Search for the cell housing the specified text and yield its (x, y) center coordinate. 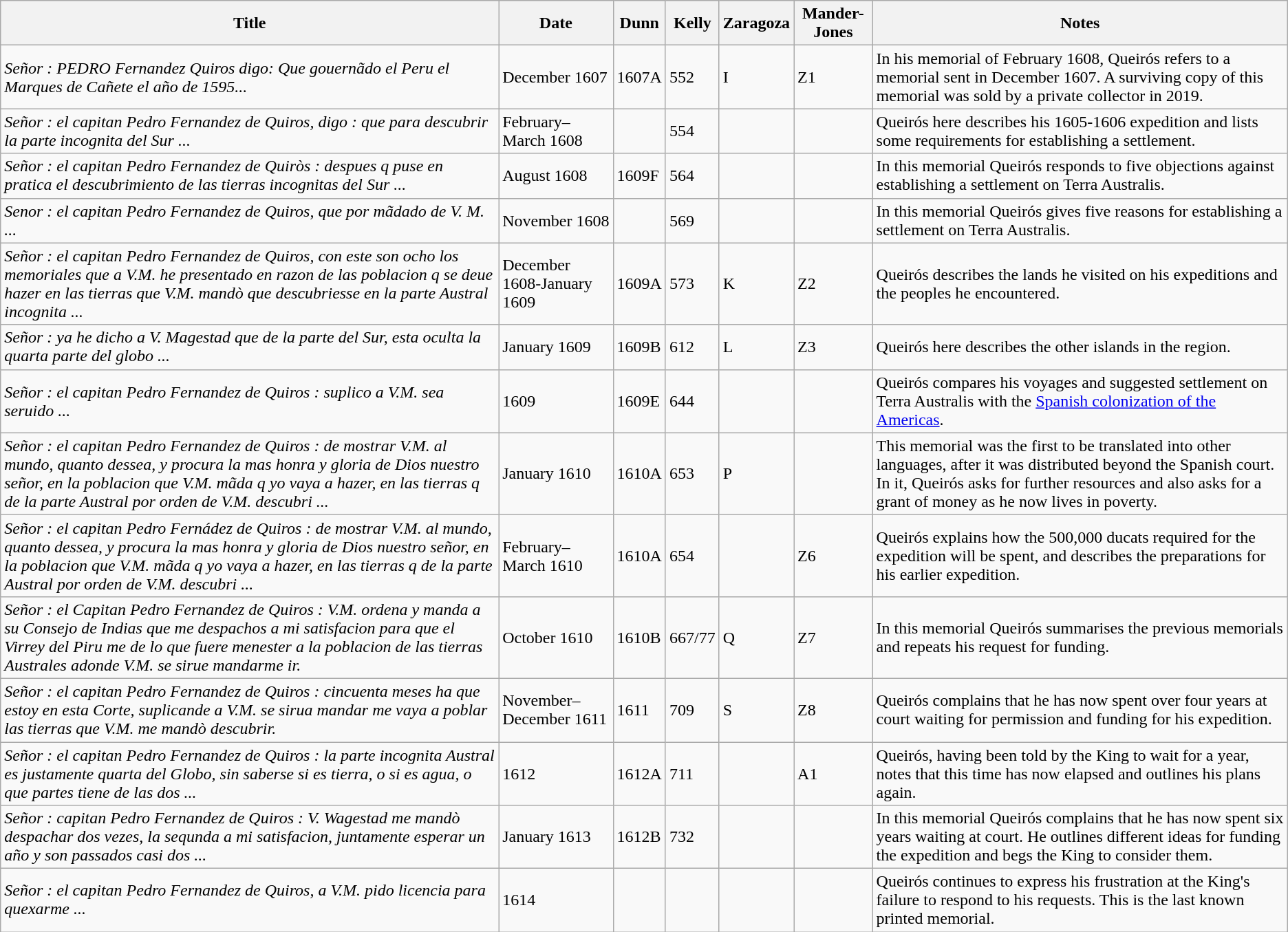
644 (692, 401)
667/77 (692, 637)
Señor : el capitan Pedro Fernandez de Quiròs : despues q puse en pratica el descubrimiento de las tierras incognitas del Sur ... (250, 176)
654 (692, 556)
Queirós continues to express his frustration at the King's failure to respond to his requests. This is the last known printed memorial. (1080, 900)
December 1607 (556, 77)
Z2 (834, 283)
Queirós, having been told by the King to wait for a year, notes that this time has now elapsed and outlines his plans again. (1080, 773)
Mander-Jones (834, 23)
In this memorial Queirós responds to five objections against establishing a settlement on Terra Australis. (1080, 176)
Señor : PEDRO Fernandez Quiros digo: Que gouernãdo el Peru el Marques de Cañete el año de 1595... (250, 77)
Z8 (834, 710)
711 (692, 773)
554 (692, 131)
February–March 1610 (556, 556)
709 (692, 710)
K (756, 283)
1607A (639, 77)
Señor : el capitan Pedro Fernandez de Quiros, digo : que para descubrir la parte incognita del Sur ... (250, 131)
569 (692, 220)
Señor : ya he dicho a V. Magestad que de la parte del Sur, esta oculta la quarta parte del globo ... (250, 347)
552 (692, 77)
Kelly (692, 23)
A1 (834, 773)
564 (692, 176)
Z1 (834, 77)
732 (692, 837)
In this memorial Queirós summarises the previous memorials and repeats his request for funding. (1080, 637)
November–December 1611 (556, 710)
In this memorial Queirós gives five reasons for establishing a settlement on Terra Australis. (1080, 220)
1609B (639, 347)
January 1610 (556, 473)
January 1613 (556, 837)
November 1608 (556, 220)
1612B (639, 837)
Queirós describes the lands he visited on his expeditions and the peoples he encountered. (1080, 283)
Z3 (834, 347)
1609A (639, 283)
1611 (639, 710)
1609E (639, 401)
August 1608 (556, 176)
Señor : el capitan Pedro Fernandez de Quiros, a V.M. pido licencia para quexarme ... (250, 900)
February–March 1608 (556, 131)
Dunn (639, 23)
Zaragoza (756, 23)
1612A (639, 773)
December 1608-January 1609 (556, 283)
573 (692, 283)
1609 (556, 401)
P (756, 473)
Queirós complains that he has now spent over four years at court waiting for permission and funding for his expedition. (1080, 710)
1614 (556, 900)
1610B (639, 637)
612 (692, 347)
Z6 (834, 556)
653 (692, 473)
Notes (1080, 23)
I (756, 77)
Queirós here describes his 1605-1606 expedition and lists some requirements for establishing a settlement. (1080, 131)
Q (756, 637)
Queirós compares his voyages and suggested settlement on Terra Australis with the Spanish colonization of the Americas. (1080, 401)
Señor : el capitan Pedro Fernandez de Quiros : suplico a V.M. sea seruido ... (250, 401)
Title (250, 23)
Queirós here describes the other islands in the region. (1080, 347)
January 1609 (556, 347)
1612 (556, 773)
Date (556, 23)
S (756, 710)
L (756, 347)
Queirós explains how the 500,000 ducats required for the expedition will be spent, and describes the preparations for his earlier expedition. (1080, 556)
October 1610 (556, 637)
Z7 (834, 637)
Senor : el capitan Pedro Fernandez de Quiros, que por mãdado de V. M. ... (250, 220)
1609F (639, 176)
